Find where the given text appears and provide that cell's center as (x, y) coordinate. 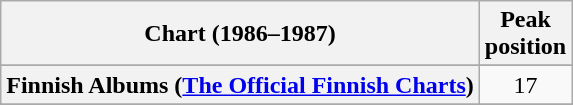
Peakposition (525, 34)
Chart (1986–1987) (240, 34)
Finnish Albums (The Official Finnish Charts) (240, 85)
17 (525, 85)
